Output the [x, y] coordinate of the center of the cell containing the given text.  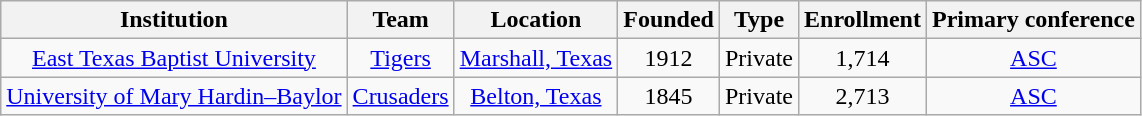
1845 [669, 96]
Belton, Texas [536, 96]
1,714 [863, 58]
University of Mary Hardin–Baylor [174, 96]
Type [758, 20]
Marshall, Texas [536, 58]
Team [400, 20]
East Texas Baptist University [174, 58]
Tigers [400, 58]
Primary conference [1033, 20]
Location [536, 20]
Founded [669, 20]
Enrollment [863, 20]
2,713 [863, 96]
1912 [669, 58]
Institution [174, 20]
Crusaders [400, 96]
